Return the [X, Y] coordinate for the center point of the cell that contains the specified text.  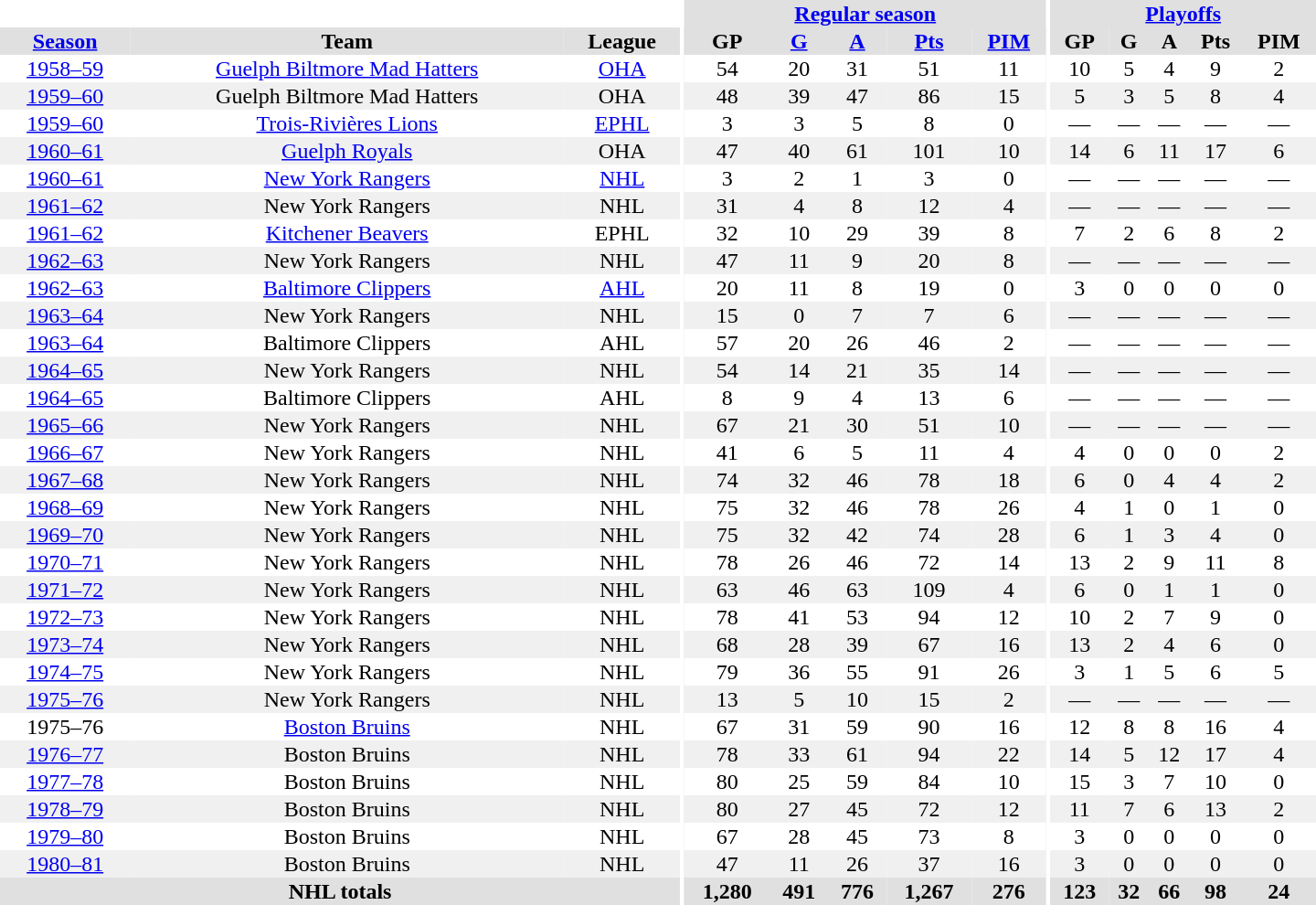
491 [799, 891]
98 [1215, 891]
1970–71 [65, 562]
18 [1009, 480]
Trois-Rivières Lions [347, 123]
123 [1079, 891]
30 [857, 425]
37 [929, 864]
1969–70 [65, 535]
36 [799, 672]
91 [929, 672]
1965–66 [65, 425]
776 [857, 891]
1980–81 [65, 864]
1,267 [929, 891]
55 [857, 672]
57 [727, 343]
1968–69 [65, 507]
1972–73 [65, 617]
101 [929, 151]
19 [929, 288]
1966–67 [65, 452]
League [621, 41]
29 [857, 233]
86 [929, 96]
66 [1169, 891]
Guelph Royals [347, 151]
Regular season [865, 14]
79 [727, 672]
1971–72 [65, 590]
1976–77 [65, 754]
24 [1279, 891]
73 [929, 836]
1973–74 [65, 644]
25 [799, 782]
22 [1009, 754]
53 [857, 617]
42 [857, 535]
1979–80 [65, 836]
1958–59 [65, 69]
Kitchener Beavers [347, 233]
1974–75 [65, 672]
35 [929, 370]
NHL totals [340, 891]
48 [727, 96]
33 [799, 754]
1,280 [727, 891]
1967–68 [65, 480]
109 [929, 590]
90 [929, 727]
84 [929, 782]
68 [727, 644]
1978–79 [65, 809]
Team [347, 41]
276 [1009, 891]
Season [65, 41]
27 [799, 809]
Playoffs [1183, 14]
1977–78 [65, 782]
40 [799, 151]
